Output the [X, Y] coordinate of the center of the cell containing the given text.  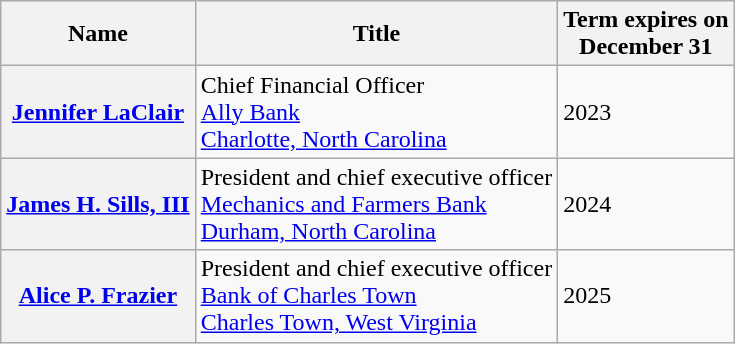
Term expires onDecember 31 [646, 34]
Jennifer LaClair [98, 112]
Title [376, 34]
James H. Sills, III [98, 204]
President and chief executive officerMechanics and Farmers BankDurham, North Carolina [376, 204]
President and chief executive officerBank of Charles TownCharles Town, West Virginia [376, 296]
2024 [646, 204]
2025 [646, 296]
Chief Financial OfficerAlly BankCharlotte, North Carolina [376, 112]
Name [98, 34]
2023 [646, 112]
Alice P. Frazier [98, 296]
